Provide the [X, Y] coordinate of the cell's center where the given text is located.  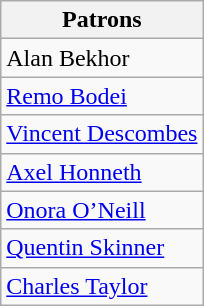
Patrons [102, 20]
Charles Taylor [102, 286]
Vincent Descombes [102, 134]
Alan Bekhor [102, 58]
Quentin Skinner [102, 248]
Remo Bodei [102, 96]
Onora O’Neill [102, 210]
Axel Honneth [102, 172]
